Return the (X, Y) coordinate for the center point of the cell that contains the specified text.  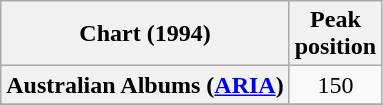
Chart (1994) (145, 34)
Australian Albums (ARIA) (145, 85)
Peakposition (335, 34)
150 (335, 85)
